From the cell containing the given text, extract its center point as [X, Y] coordinate. 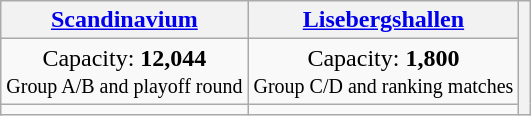
Scandinavium [124, 20]
Capacity: 1,800Group C/D and ranking matches [384, 72]
Lisebergshallen [384, 20]
Capacity: 12,044Group A/B and playoff round [124, 72]
